Search for the cell housing the specified text and yield its (x, y) center coordinate. 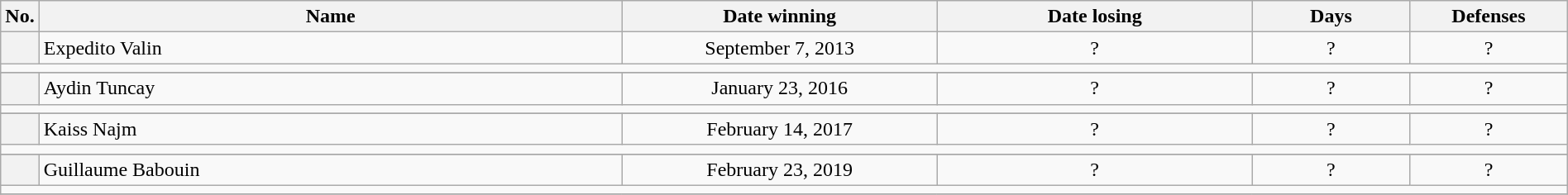
Defenses (1489, 17)
Name (331, 17)
Aydin Tuncay (331, 88)
Guillaume Babouin (331, 169)
February 23, 2019 (779, 169)
Date losing (1095, 17)
No. (20, 17)
Expedito Valin (331, 48)
January 23, 2016 (779, 88)
September 7, 2013 (779, 48)
Date winning (779, 17)
Days (1331, 17)
Kaiss Najm (331, 129)
February 14, 2017 (779, 129)
